Identify which cell holds the provided text, then report its [x, y] central coordinate. 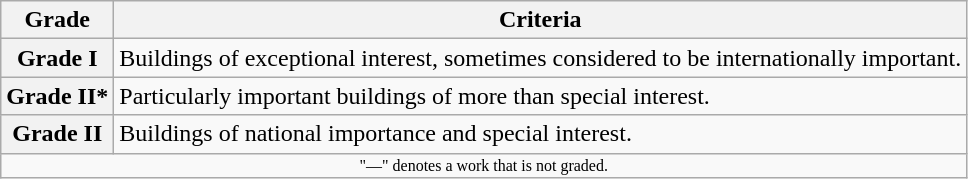
Particularly important buildings of more than special interest. [540, 96]
Grade [58, 20]
Grade II* [58, 96]
Grade I [58, 58]
Buildings of national importance and special interest. [540, 134]
Grade II [58, 134]
"—" denotes a work that is not graded. [484, 165]
Buildings of exceptional interest, sometimes considered to be internationally important. [540, 58]
Criteria [540, 20]
